Return the [x, y] coordinate for the center point of the cell that contains the specified text.  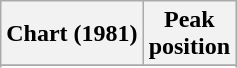
Peakposition [189, 34]
Chart (1981) [72, 34]
